Output the (x, y) coordinate of the center of the cell containing the given text.  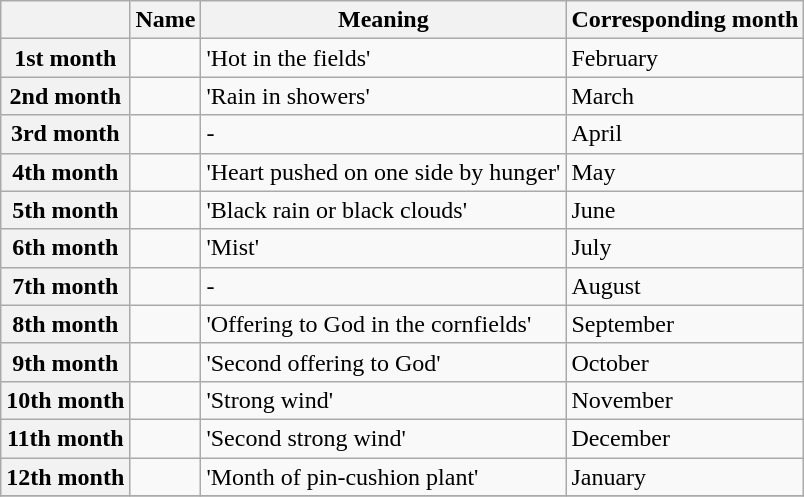
9th month (66, 362)
June (685, 210)
September (685, 324)
Meaning (384, 20)
July (685, 248)
'Month of pin-cushion plant' (384, 477)
Name (166, 20)
2nd month (66, 96)
5th month (66, 210)
'Rain in showers' (384, 96)
1st month (66, 58)
October (685, 362)
'Heart pushed on one side by hunger' (384, 172)
'Black rain or black clouds' (384, 210)
February (685, 58)
December (685, 438)
3rd month (66, 134)
Corresponding month (685, 20)
'Mist' (384, 248)
7th month (66, 286)
10th month (66, 400)
August (685, 286)
March (685, 96)
6th month (66, 248)
4th month (66, 172)
11th month (66, 438)
'Offering to God in the cornfields' (384, 324)
May (685, 172)
April (685, 134)
'Hot in the fields' (384, 58)
8th month (66, 324)
'Strong wind' (384, 400)
January (685, 477)
November (685, 400)
'Second offering to God' (384, 362)
'Second strong wind' (384, 438)
12th month (66, 477)
